Scan for the cell matching the given text and deliver its [x, y] coordinate at center. 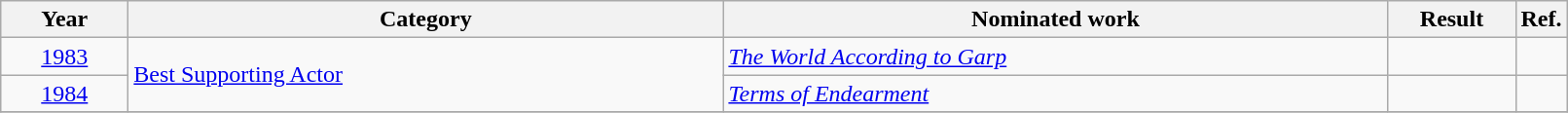
Year [64, 19]
Nominated work [1055, 19]
1983 [64, 56]
Ref. [1542, 19]
The World According to Garp [1055, 56]
Best Supporting Actor [426, 75]
Result [1452, 19]
Terms of Endearment [1055, 94]
Category [426, 19]
1984 [64, 94]
